Pinpoint the cell where the given text exists, returning its (X, Y) midpoint coordinate. 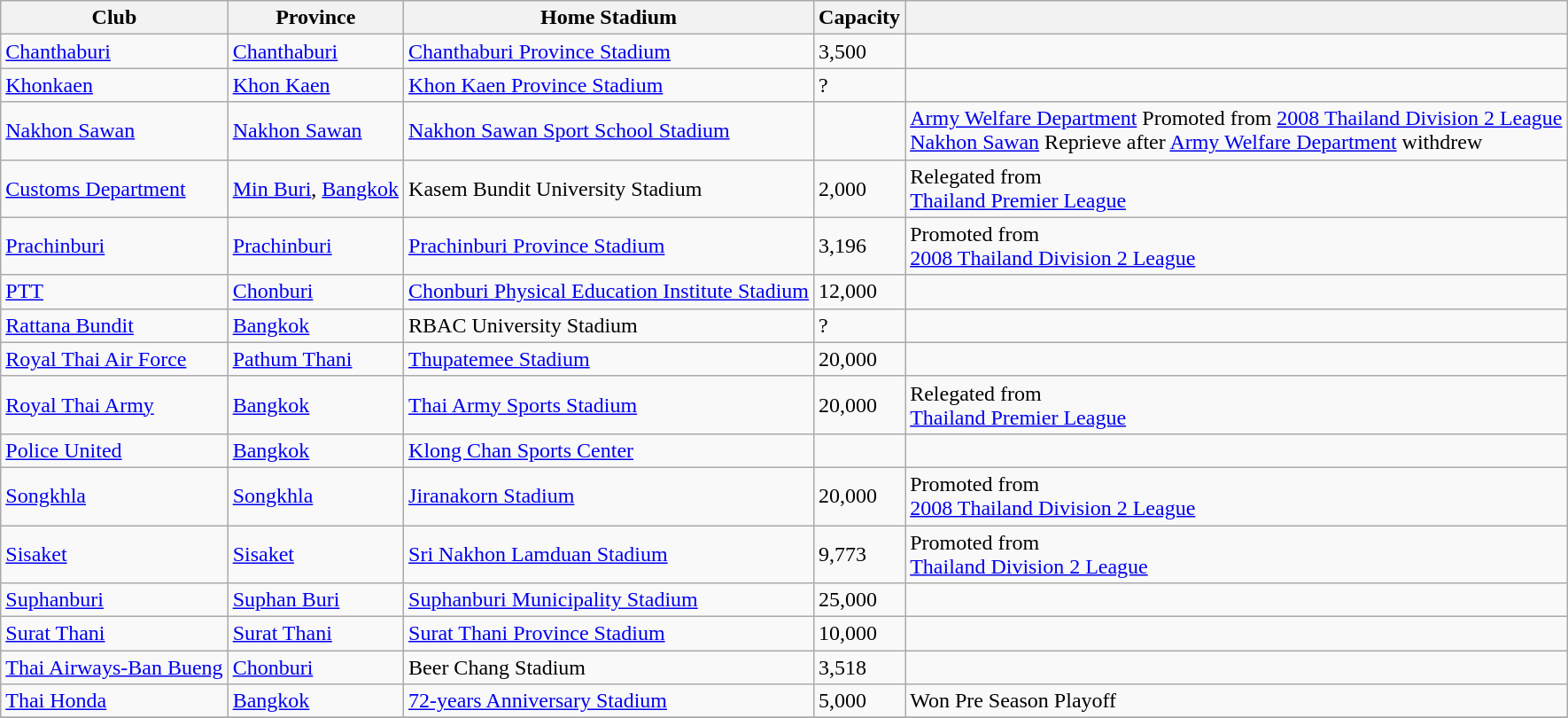
Jiranakorn Stadium (609, 496)
Club (114, 18)
25,000 (859, 600)
Home Stadium (609, 18)
Khon Kaen Province Stadium (609, 85)
Nakhon Sawan Sport School Stadium (609, 131)
Thai Army Sports Stadium (609, 404)
Suphanburi Municipality Stadium (609, 600)
Thupatemee Stadium (609, 359)
Beer Chang Stadium (609, 667)
Kasem Bundit University Stadium (609, 188)
Royal Thai Army (114, 404)
Suphanburi (114, 600)
Rattana Bundit (114, 325)
Klong Chan Sports Center (609, 450)
Chanthaburi Province Stadium (609, 51)
Suphan Buri (315, 600)
Prachinburi Province Stadium (609, 246)
Promoted fromThailand Division 2 League (1237, 553)
72-years Anniversary Stadium (609, 701)
Khon Kaen (315, 85)
10,000 (859, 634)
Customs Department (114, 188)
RBAC University Stadium (609, 325)
Thai Airways-Ban Bueng (114, 667)
3,500 (859, 51)
Khonkaen (114, 85)
3,518 (859, 667)
12,000 (859, 292)
Surat Thani Province Stadium (609, 634)
9,773 (859, 553)
2,000 (859, 188)
Chonburi Physical Education Institute Stadium (609, 292)
Army Welfare Department Promoted from 2008 Thailand Division 2 LeagueNakhon Sawan Reprieve after Army Welfare Department withdrew (1237, 131)
Won Pre Season Playoff (1237, 701)
Province (315, 18)
Pathum Thani (315, 359)
5,000 (859, 701)
Sri Nakhon Lamduan Stadium (609, 553)
3,196 (859, 246)
Thai Honda (114, 701)
Min Buri, Bangkok (315, 188)
Royal Thai Air Force (114, 359)
Police United (114, 450)
PTT (114, 292)
Capacity (859, 18)
